Return the (X, Y) coordinate for the center point of the cell that contains the specified text.  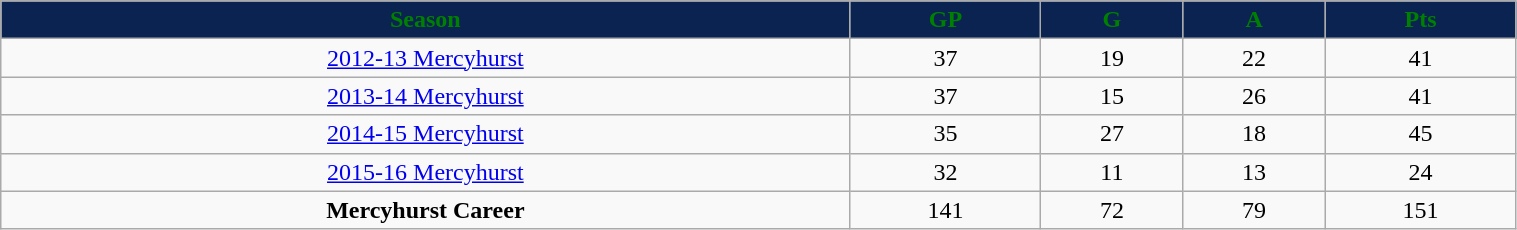
Pts (1420, 20)
A (1254, 20)
13 (1254, 172)
45 (1420, 134)
79 (1254, 210)
35 (946, 134)
22 (1254, 58)
141 (946, 210)
27 (1112, 134)
2012-13 Mercyhurst (426, 58)
Season (426, 20)
72 (1112, 210)
GP (946, 20)
32 (946, 172)
G (1112, 20)
15 (1112, 96)
24 (1420, 172)
2015-16 Mercyhurst (426, 172)
2014-15 Mercyhurst (426, 134)
19 (1112, 58)
18 (1254, 134)
11 (1112, 172)
Mercyhurst Career (426, 210)
26 (1254, 96)
151 (1420, 210)
2013-14 Mercyhurst (426, 96)
